Identify which cell holds the provided text, then report its (X, Y) central coordinate. 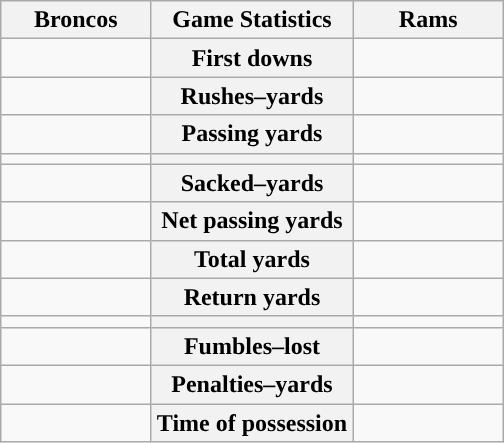
Net passing yards (252, 221)
Game Statistics (252, 20)
Rushes–yards (252, 96)
Time of possession (252, 423)
Penalties–yards (252, 384)
Total yards (252, 259)
Return yards (252, 297)
First downs (252, 58)
Broncos (76, 20)
Passing yards (252, 134)
Rams (428, 20)
Sacked–yards (252, 183)
Fumbles–lost (252, 346)
